Output the [x, y] coordinate of the center of the cell containing the given text.  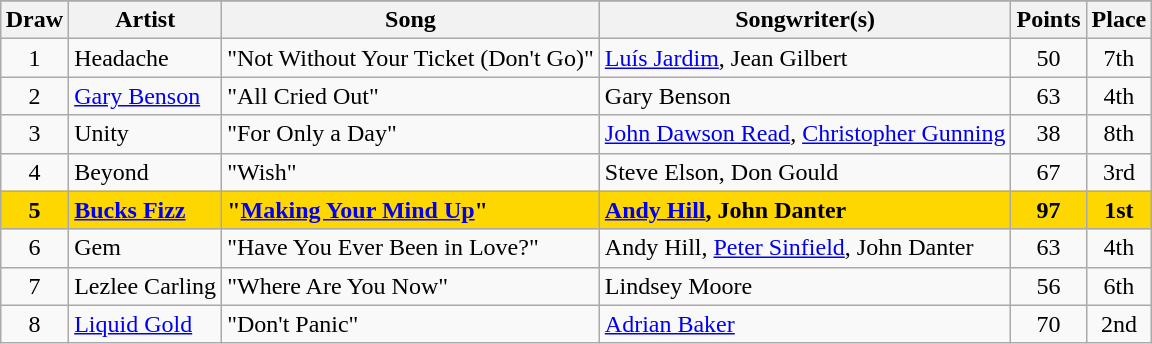
Beyond [146, 172]
Song [411, 20]
"Have You Ever Been in Love?" [411, 248]
Bucks Fizz [146, 210]
Songwriter(s) [805, 20]
50 [1048, 58]
Lindsey Moore [805, 286]
70 [1048, 324]
Andy Hill, John Danter [805, 210]
Unity [146, 134]
8th [1119, 134]
"Not Without Your Ticket (Don't Go)" [411, 58]
67 [1048, 172]
Points [1048, 20]
"Making Your Mind Up" [411, 210]
Luís Jardim, Jean Gilbert [805, 58]
56 [1048, 286]
4 [34, 172]
1 [34, 58]
Steve Elson, Don Gould [805, 172]
Lezlee Carling [146, 286]
Draw [34, 20]
"Don't Panic" [411, 324]
6th [1119, 286]
"For Only a Day" [411, 134]
Liquid Gold [146, 324]
Gem [146, 248]
1st [1119, 210]
"All Cried Out" [411, 96]
Andy Hill, Peter Sinfield, John Danter [805, 248]
2 [34, 96]
Adrian Baker [805, 324]
8 [34, 324]
"Wish" [411, 172]
John Dawson Read, Christopher Gunning [805, 134]
7th [1119, 58]
2nd [1119, 324]
Place [1119, 20]
"Where Are You Now" [411, 286]
Headache [146, 58]
38 [1048, 134]
97 [1048, 210]
3rd [1119, 172]
6 [34, 248]
Artist [146, 20]
3 [34, 134]
5 [34, 210]
7 [34, 286]
